Return the (x, y) coordinate for the center point of the cell that contains the specified text.  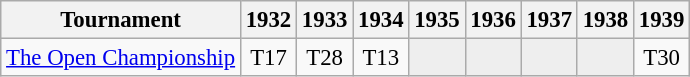
1935 (437, 20)
1933 (325, 20)
T28 (325, 58)
1936 (493, 20)
T13 (381, 58)
T30 (661, 58)
1932 (268, 20)
Tournament (121, 20)
1937 (549, 20)
1938 (605, 20)
1934 (381, 20)
T17 (268, 58)
1939 (661, 20)
The Open Championship (121, 58)
